Locate the cell with the specified text and output its [X, Y] center coordinate. 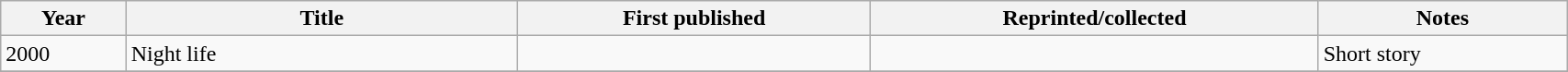
Reprinted/collected [1095, 18]
Night life [321, 54]
Title [321, 18]
2000 [63, 54]
Short story [1442, 54]
First published [694, 18]
Year [63, 18]
Notes [1442, 18]
